Detect which cell encompasses the target text, then output its (x, y) center coordinate. 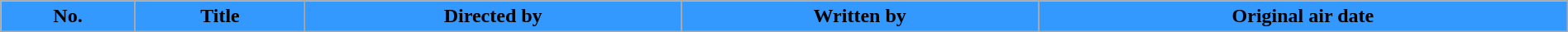
Directed by (493, 16)
Original air date (1303, 16)
Written by (860, 16)
Title (220, 16)
No. (68, 16)
